Find where the given text appears and provide that cell's center as (X, Y) coordinate. 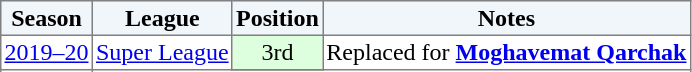
Super League (162, 52)
Replaced for Moghavemat Qarchak (507, 52)
League (162, 18)
Position (277, 18)
3rd (277, 52)
2019–20 (47, 52)
Season (47, 18)
Notes (507, 18)
